Return (X, Y) of the center of cell containing provided text 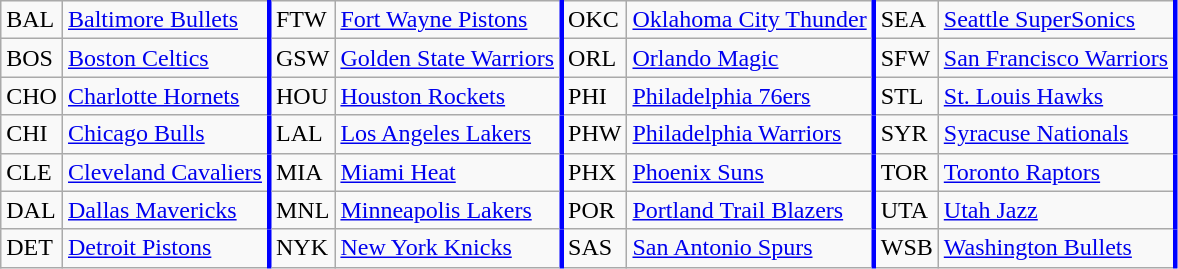
Baltimore Bullets (166, 20)
Golden State Warriors (448, 58)
Seattle SuperSonics (1056, 20)
Fort Wayne Pistons (448, 20)
DET (32, 248)
OKC (594, 20)
Phoenix Suns (750, 172)
SYR (906, 134)
Cleveland Cavaliers (166, 172)
HOU (302, 96)
WSB (906, 248)
Detroit Pistons (166, 248)
Philadelphia 76ers (750, 96)
TOR (906, 172)
Los Angeles Lakers (448, 134)
PHW (594, 134)
CHI (32, 134)
ORL (594, 58)
NYK (302, 248)
CHO (32, 96)
Boston Celtics (166, 58)
GSW (302, 58)
Toronto Raptors (1056, 172)
PHI (594, 96)
Orlando Magic (750, 58)
Charlotte Hornets (166, 96)
SEA (906, 20)
Miami Heat (448, 172)
FTW (302, 20)
St. Louis Hawks (1056, 96)
Dallas Mavericks (166, 210)
BAL (32, 20)
Utah Jazz (1056, 210)
Houston Rockets (448, 96)
STL (906, 96)
New York Knicks (448, 248)
CLE (32, 172)
Philadelphia Warriors (750, 134)
SAS (594, 248)
PHX (594, 172)
Syracuse Nationals (1056, 134)
DAL (32, 210)
LAL (302, 134)
POR (594, 210)
San Francisco Warriors (1056, 58)
Oklahoma City Thunder (750, 20)
MNL (302, 210)
Chicago Bulls (166, 134)
San Antonio Spurs (750, 248)
Minneapolis Lakers (448, 210)
SFW (906, 58)
Portland Trail Blazers (750, 210)
MIA (302, 172)
BOS (32, 58)
Washington Bullets (1056, 248)
UTA (906, 210)
